Return the [X, Y] coordinate for the center point of the cell that contains the specified text.  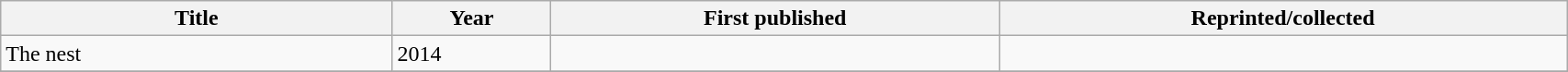
2014 [472, 54]
First published [775, 18]
Reprinted/collected [1283, 18]
Year [472, 18]
The nest [197, 54]
Title [197, 18]
